Return (X, Y) of the center of cell containing provided text 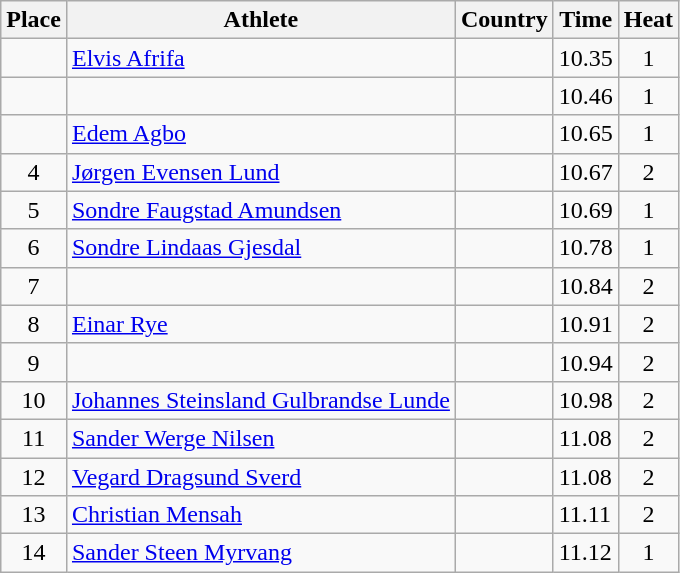
14 (34, 553)
10.91 (586, 324)
10.94 (586, 362)
Heat (648, 20)
5 (34, 210)
Christian Mensah (260, 515)
10.98 (586, 400)
Johannes Steinsland Gulbrandse Lunde (260, 400)
Athlete (260, 20)
10.46 (586, 96)
Jørgen Evensen Lund (260, 172)
6 (34, 248)
Time (586, 20)
10.84 (586, 286)
Elvis Afrifa (260, 58)
Vegard Dragsund Sverd (260, 477)
10.67 (586, 172)
Place (34, 20)
10 (34, 400)
4 (34, 172)
Einar Rye (260, 324)
Sondre Lindaas Gjesdal (260, 248)
13 (34, 515)
11.12 (586, 553)
10.69 (586, 210)
10.65 (586, 134)
Sander Steen Myrvang (260, 553)
11 (34, 438)
Sander Werge Nilsen (260, 438)
11.11 (586, 515)
8 (34, 324)
Country (504, 20)
Sondre Faugstad Amundsen (260, 210)
10.35 (586, 58)
12 (34, 477)
Edem Agbo (260, 134)
9 (34, 362)
10.78 (586, 248)
7 (34, 286)
